Search for the cell housing the specified text and yield its [X, Y] center coordinate. 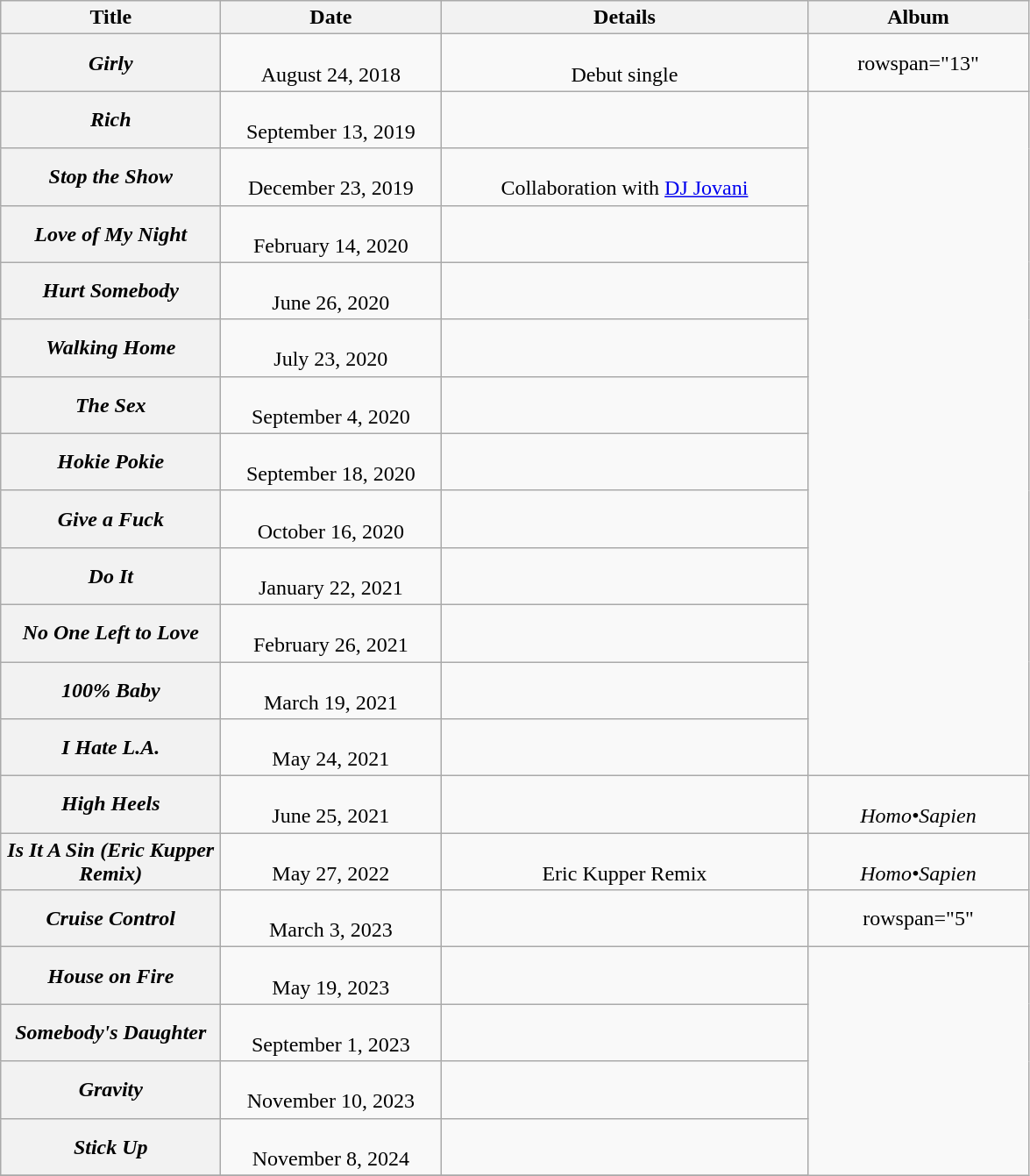
March 19, 2021 [331, 689]
May 27, 2022 [331, 861]
September 18, 2020 [331, 461]
May 19, 2023 [331, 975]
Hurt Somebody [110, 291]
October 16, 2020 [331, 519]
The Sex [110, 405]
Walking Home [110, 347]
November 8, 2024 [331, 1147]
January 22, 2021 [331, 575]
September 13, 2019 [331, 119]
No One Left to Love [110, 633]
August 24, 2018 [331, 63]
November 10, 2023 [331, 1089]
Hokie Pokie [110, 461]
Stick Up [110, 1147]
May 24, 2021 [331, 747]
September 1, 2023 [331, 1033]
I Hate L.A. [110, 747]
Cruise Control [110, 919]
Give a Fuck [110, 519]
Do It [110, 575]
March 3, 2023 [331, 919]
Love of My Night [110, 233]
February 14, 2020 [331, 233]
February 26, 2021 [331, 633]
Album [919, 18]
Gravity [110, 1089]
Somebody's Daughter [110, 1033]
July 23, 2020 [331, 347]
Date [331, 18]
Eric Kupper Remix [624, 861]
rowspan="5" [919, 919]
House on Fire [110, 975]
Debut single [624, 63]
High Heels [110, 805]
June 26, 2020 [331, 291]
Rich [110, 119]
December 23, 2019 [331, 177]
Is It A Sin (Eric Kupper Remix) [110, 861]
June 25, 2021 [331, 805]
Details [624, 18]
100% Baby [110, 689]
Title [110, 18]
Collaboration with DJ Jovani [624, 177]
September 4, 2020 [331, 405]
Girly [110, 63]
Stop the Show [110, 177]
rowspan="13" [919, 63]
